Extract the (x, y) coordinate from the center of the cell holding the provided text.  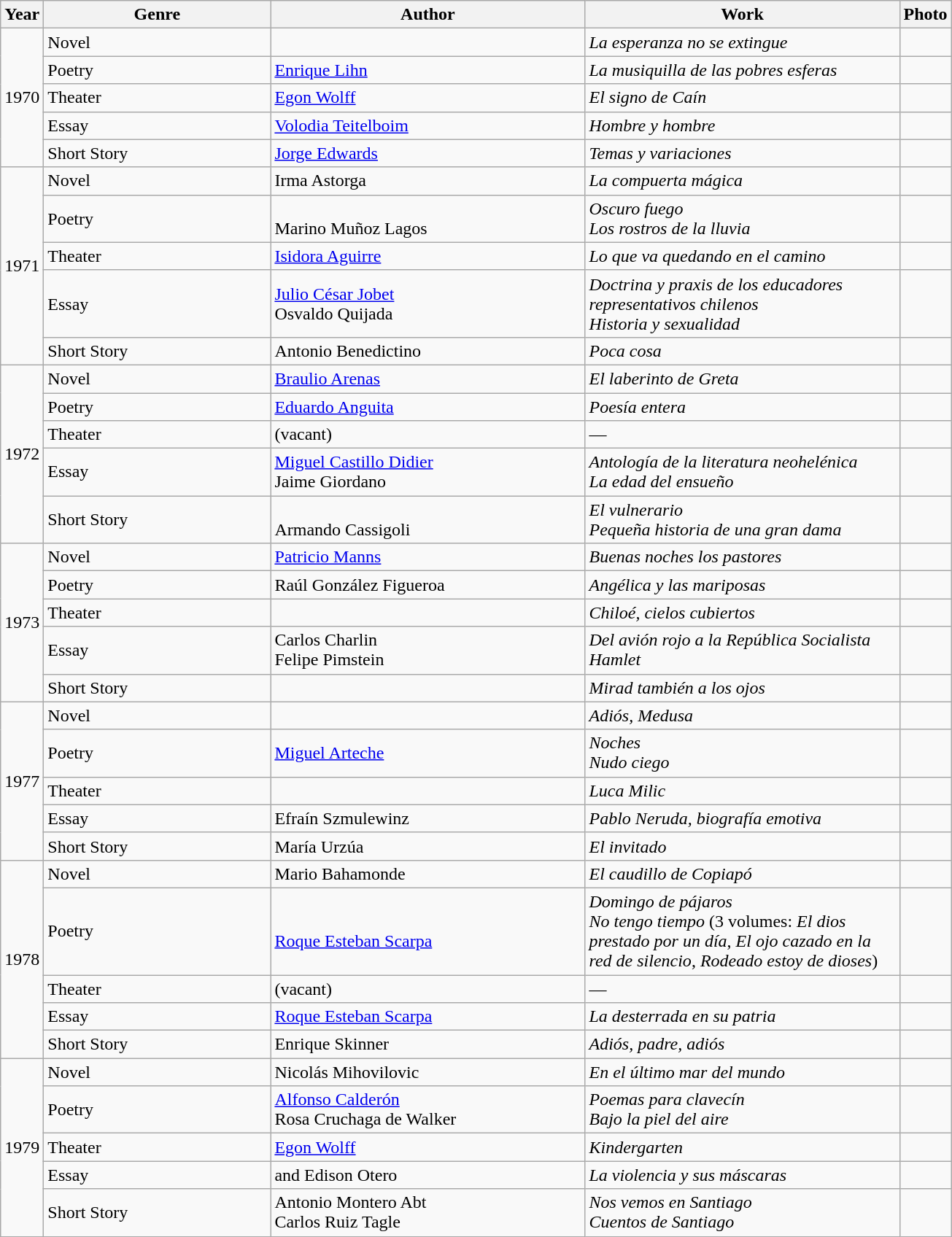
Raúl González Figueroa (427, 585)
1977 (22, 780)
Kindergarten (743, 1147)
1978 (22, 958)
Genre (158, 15)
1971 (22, 265)
La desterrada en su patria (743, 1017)
1973 (22, 623)
Jorge Edwards (427, 153)
Mirad también a los ojos (743, 688)
1972 (22, 454)
Photo (925, 15)
La esperanza no se extingue (743, 42)
El vulnerarioPequeña historia de una gran dama (743, 519)
Carlos CharlinFelipe Pimstein (427, 651)
La violencia y sus máscaras (743, 1175)
Angélica y las mariposas (743, 585)
Chiloé, cielos cubiertos (743, 613)
Patricio Manns (427, 557)
La musiquilla de las pobres esferas (743, 70)
Adiós, Medusa (743, 716)
Work (743, 15)
Isidora Aguirre (427, 256)
Volodia Teitelboim (427, 125)
Nos vemos en SantiagoCuentos de Santiago (743, 1212)
1970 (22, 98)
Marino Muñoz Lagos (427, 219)
Hombre y hombre (743, 125)
Poesía entera (743, 406)
Miguel Arteche (427, 753)
Miguel Castillo DidierJaime Giordano (427, 473)
Mario Bahamonde (427, 874)
El invitado (743, 846)
Lo que va quedando en el camino (743, 256)
Julio César JobetOsvaldo Quijada (427, 303)
El signo de Caín (743, 98)
Poemas para clavecínBajo la piel del aire (743, 1110)
Temas y variaciones (743, 153)
Buenas noches los pastores (743, 557)
Del avión rojo a la República SocialistaHamlet (743, 651)
Poca cosa (743, 351)
La compuerta mágica (743, 181)
Domingo de pájarosNo tengo tiempo (3 volumes: El dios prestado por un día, El ojo cazado en la red de silencio, Rodeado estoy de dioses) (743, 931)
Armando Cassigoli (427, 519)
El laberinto de Greta (743, 379)
El caudillo de Copiapó (743, 874)
Pablo Neruda, biografía emotiva (743, 818)
and Edison Otero (427, 1175)
Luca Milic (743, 791)
Enrique Skinner (427, 1044)
Irma Astorga (427, 181)
Eduardo Anguita (427, 406)
Antología de la literatura neohelénicaLa edad del ensueño (743, 473)
Nicolás Mihovilovic (427, 1072)
Author (427, 15)
Braulio Arenas (427, 379)
1979 (22, 1147)
Year (22, 15)
María Urzúa (427, 846)
En el último mar del mundo (743, 1072)
Antonio Benedictino (427, 351)
Doctrina y praxis de los educadores representativos chilenosHistoria y sexualidad (743, 303)
NochesNudo ciego (743, 753)
Alfonso CalderónRosa Cruchaga de Walker (427, 1110)
Oscuro fuegoLos rostros de la lluvia (743, 219)
Efraín Szmulewinz (427, 818)
Antonio Montero AbtCarlos Ruiz Tagle (427, 1212)
Adiós, padre, adiós (743, 1044)
Enrique Lihn (427, 70)
